Capture the cell that displays the provided text and extract its [X, Y] central coordinate. 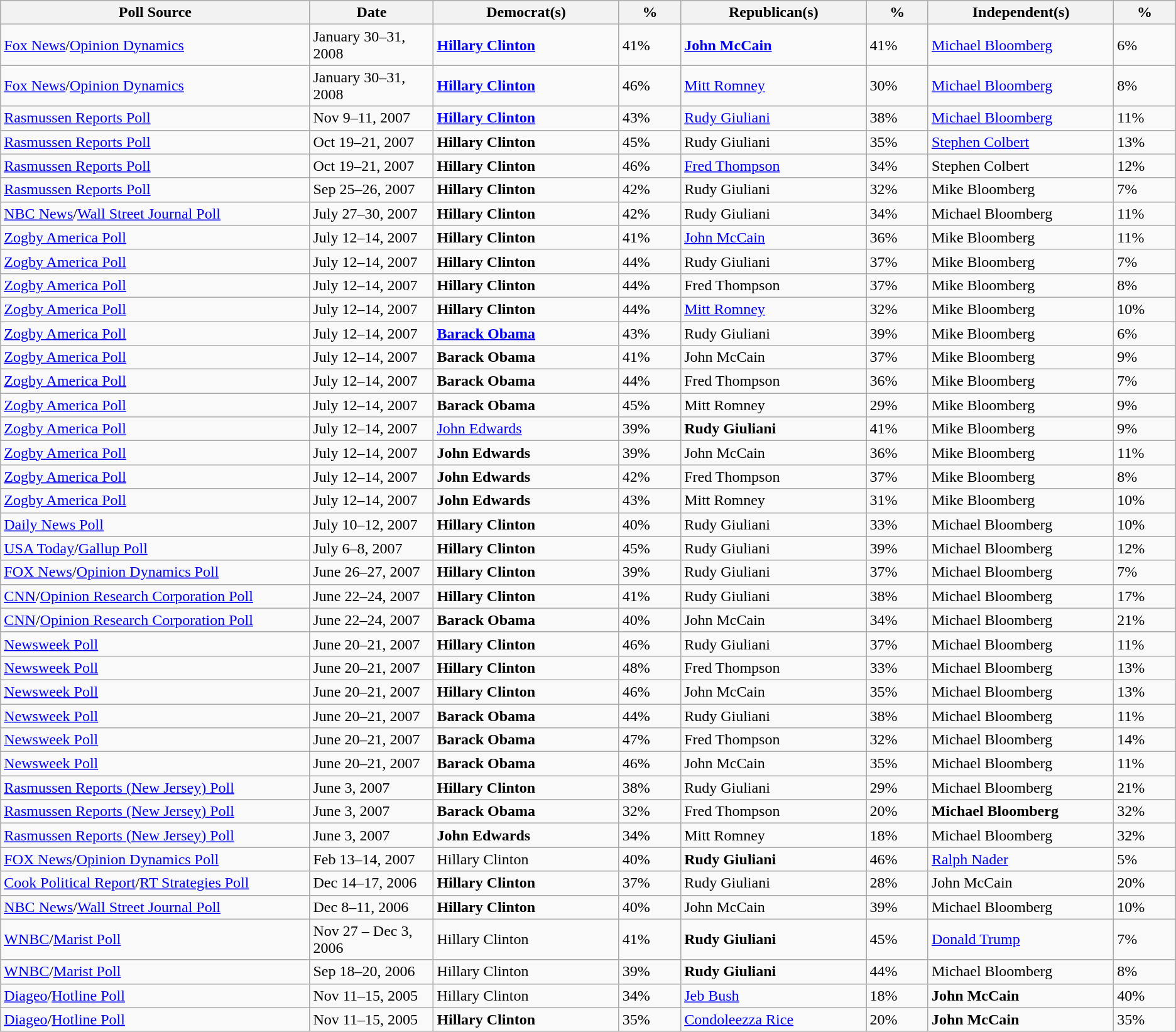
47% [650, 740]
17% [1145, 596]
Dec 14–17, 2006 [372, 883]
July 27–30, 2007 [372, 214]
Cook Political Report/RT Strategies Poll [155, 883]
31% [897, 501]
Poll Source [155, 13]
14% [1145, 740]
Donald Trump [1020, 940]
July 6–8, 2007 [372, 548]
5% [1145, 859]
Sep 25–26, 2007 [372, 190]
30% [897, 85]
July 10–12, 2007 [372, 524]
Nov 9–11, 2007 [372, 118]
Jeb Bush [774, 996]
Independent(s) [1020, 13]
USA Today/Gallup Poll [155, 548]
June 26–27, 2007 [372, 572]
Daily News Poll [155, 524]
Feb 13–14, 2007 [372, 859]
Condoleezza Rice [774, 1019]
Ralph Nader [1020, 859]
Nov 27 – Dec 3, 2006 [372, 940]
Sep 18–20, 2006 [372, 972]
Date [372, 13]
Republican(s) [774, 13]
Dec 8–11, 2006 [372, 907]
Democrat(s) [526, 13]
48% [650, 668]
28% [897, 883]
